Provide the [X, Y] coordinate of the cell's center where the given text is located.  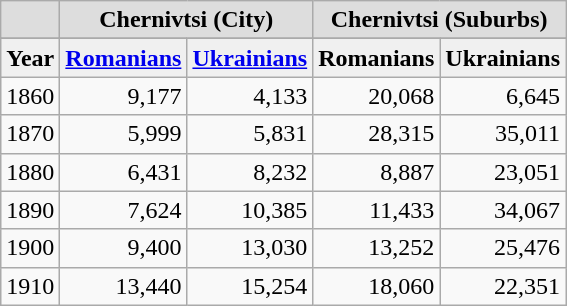
Chernivtsi (Suburbs) [440, 20]
9,177 [124, 96]
11,433 [376, 210]
10,385 [250, 210]
35,011 [503, 134]
6,431 [124, 172]
13,252 [376, 248]
28,315 [376, 134]
4,133 [250, 96]
1880 [30, 172]
1870 [30, 134]
20,068 [376, 96]
18,060 [376, 286]
1860 [30, 96]
34,067 [503, 210]
5,831 [250, 134]
1900 [30, 248]
13,030 [250, 248]
Chernivtsi (City) [186, 20]
25,476 [503, 248]
9,400 [124, 248]
22,351 [503, 286]
8,232 [250, 172]
1890 [30, 210]
7,624 [124, 210]
5,999 [124, 134]
Year [30, 58]
13,440 [124, 286]
15,254 [250, 286]
23,051 [503, 172]
1910 [30, 286]
8,887 [376, 172]
6,645 [503, 96]
